Provide the [x, y] coordinate of the cell's center where the given text is located.  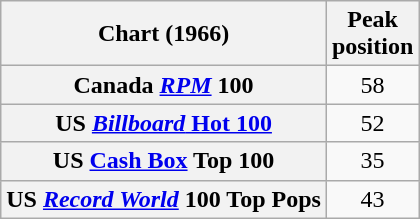
Chart (1966) [164, 34]
43 [372, 199]
58 [372, 85]
Peakposition [372, 34]
US Billboard Hot 100 [164, 123]
52 [372, 123]
35 [372, 161]
Canada RPM 100 [164, 85]
US Record World 100 Top Pops [164, 199]
US Cash Box Top 100 [164, 161]
